Find where the given text appears and provide that cell's center as (X, Y) coordinate. 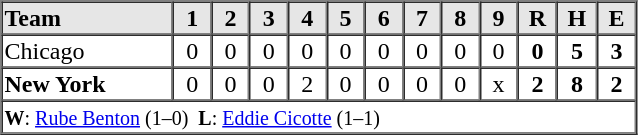
x (498, 84)
4 (307, 18)
9 (498, 18)
6 (384, 18)
Team (88, 18)
E (616, 18)
Chicago (88, 50)
New York (88, 84)
R (538, 18)
7 (422, 18)
W: Rube Benton (1–0) L: Eddie Cicotte (1–1) (319, 116)
H (577, 18)
1 (192, 18)
